Provide the [X, Y] coordinate of the cell's center where the given text is located.  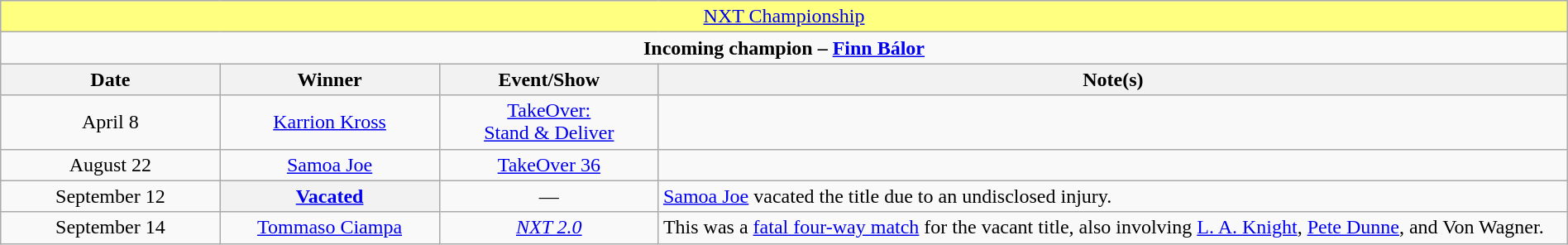
Samoa Joe vacated the title due to an undisclosed injury. [1113, 196]
TakeOver 36 [549, 165]
TakeOver:Stand & Deliver [549, 122]
Winner [329, 79]
This was a fatal four-way match for the vacant title, also involving L. A. Knight, Pete Dunne, and Von Wagner. [1113, 228]
Event/Show [549, 79]
August 22 [111, 165]
NXT 2.0 [549, 228]
Tommaso Ciampa [329, 228]
Incoming champion – Finn Bálor [784, 48]
Samoa Joe [329, 165]
April 8 [111, 122]
— [549, 196]
Vacated [329, 196]
NXT Championship [784, 17]
Karrion Kross [329, 122]
Note(s) [1113, 79]
Date [111, 79]
September 12 [111, 196]
September 14 [111, 228]
